For the text-containing cell, return its midpoint in (x, y) coordinate format. 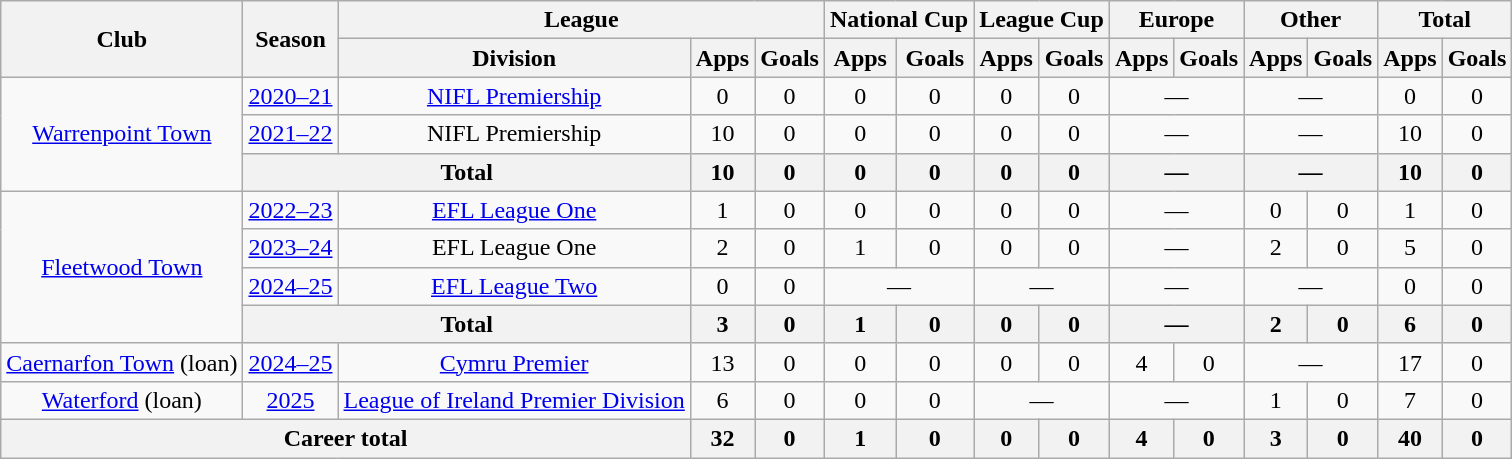
Season (290, 39)
League Cup (1042, 20)
17 (1410, 362)
Europe (1176, 20)
Career total (346, 438)
2021–22 (290, 134)
Fleetwood Town (122, 267)
Division (514, 58)
Waterford (loan) (122, 400)
Warrenpoint Town (122, 134)
EFL League Two (514, 286)
League (581, 20)
2020–21 (290, 96)
2023–24 (290, 248)
2022–23 (290, 210)
13 (722, 362)
32 (722, 438)
Other (1311, 20)
7 (1410, 400)
League of Ireland Premier Division (514, 400)
2025 (290, 400)
Cymru Premier (514, 362)
5 (1410, 248)
40 (1410, 438)
Caernarfon Town (loan) (122, 362)
National Cup (898, 20)
Club (122, 39)
